Capture the cell that displays the provided text and extract its [x, y] central coordinate. 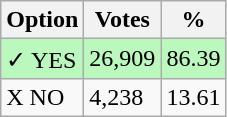
Option [42, 20]
13.61 [194, 97]
X NO [42, 97]
Votes [122, 20]
✓ YES [42, 59]
% [194, 20]
26,909 [122, 59]
4,238 [122, 97]
86.39 [194, 59]
